Return [X, Y] of the center of cell containing provided text 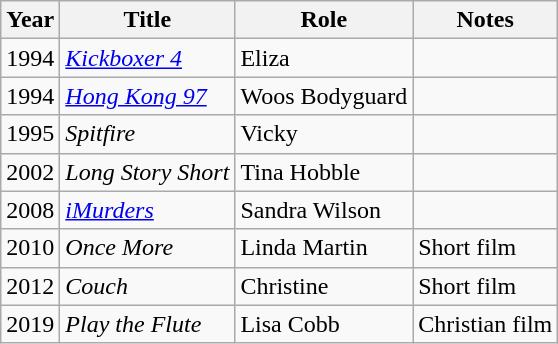
Play the Flute [148, 324]
2012 [30, 286]
iMurders [148, 210]
Woos Bodyguard [324, 96]
Once More [148, 248]
Sandra Wilson [324, 210]
2019 [30, 324]
2010 [30, 248]
Linda Martin [324, 248]
Kickboxer 4 [148, 58]
Title [148, 20]
Vicky [324, 134]
Role [324, 20]
Christian film [486, 324]
Lisa Cobb [324, 324]
Spitfire [148, 134]
Year [30, 20]
Long Story Short [148, 172]
2008 [30, 210]
1995 [30, 134]
Notes [486, 20]
Christine [324, 286]
Hong Kong 97 [148, 96]
Couch [148, 286]
Eliza [324, 58]
Tina Hobble [324, 172]
2002 [30, 172]
